Locate the cell with the specified text and output its [x, y] center coordinate. 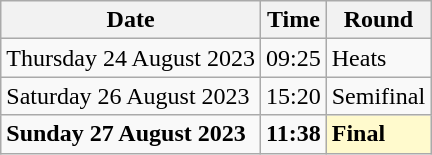
15:20 [293, 96]
Round [378, 20]
Thursday 24 August 2023 [131, 58]
Semifinal [378, 96]
11:38 [293, 134]
Time [293, 20]
Sunday 27 August 2023 [131, 134]
Date [131, 20]
09:25 [293, 58]
Saturday 26 August 2023 [131, 96]
Final [378, 134]
Heats [378, 58]
